Pinpoint the cell where the given text exists, returning its (X, Y) midpoint coordinate. 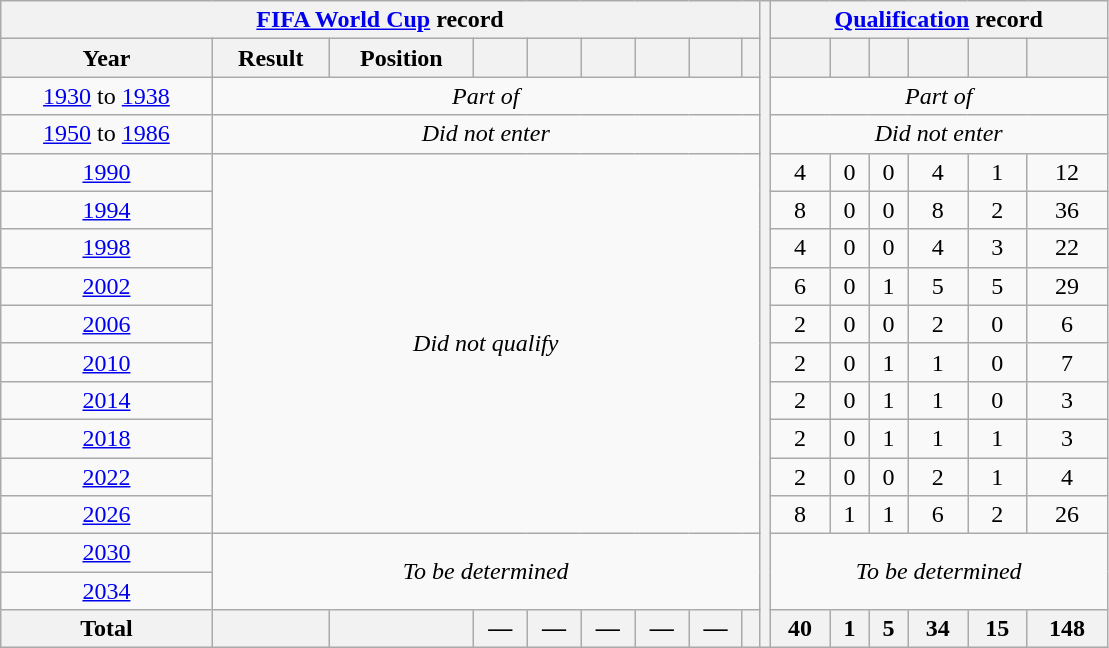
36 (1067, 210)
Year (106, 58)
2026 (106, 515)
2014 (106, 400)
2034 (106, 591)
2030 (106, 553)
FIFA World Cup record (380, 20)
Did not qualify (486, 344)
26 (1067, 515)
1930 to 1938 (106, 96)
2018 (106, 438)
Qualification record (938, 20)
1994 (106, 210)
Total (106, 629)
2002 (106, 286)
15 (998, 629)
2010 (106, 362)
7 (1067, 362)
Result (270, 58)
148 (1067, 629)
29 (1067, 286)
40 (800, 629)
34 (938, 629)
1990 (106, 172)
1950 to 1986 (106, 134)
2006 (106, 324)
1998 (106, 248)
22 (1067, 248)
2022 (106, 477)
Position (401, 58)
12 (1067, 172)
